Extract the (x, y) coordinate from the center of the cell holding the provided text.  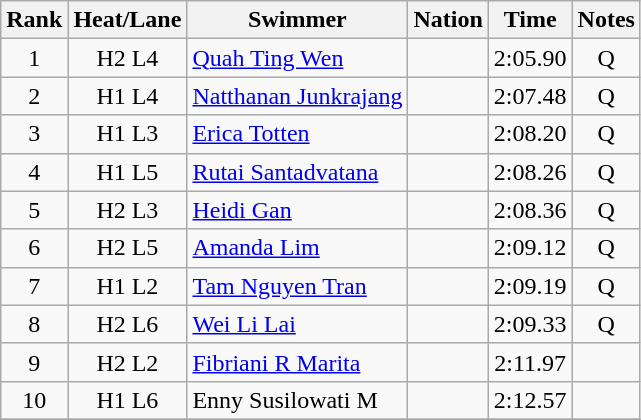
Wei Li Lai (298, 324)
2:07.48 (530, 96)
2:09.12 (530, 248)
H2 L2 (128, 362)
Natthanan Junkrajang (298, 96)
Enny Susilowati M (298, 400)
H2 L6 (128, 324)
Fibriani R Marita (298, 362)
2:05.90 (530, 58)
2:08.20 (530, 134)
Notes (606, 20)
1 (34, 58)
H1 L6 (128, 400)
2:11.97 (530, 362)
5 (34, 210)
Heat/Lane (128, 20)
H1 L5 (128, 172)
Tam Nguyen Tran (298, 286)
2:12.57 (530, 400)
2 (34, 96)
3 (34, 134)
Time (530, 20)
H2 L3 (128, 210)
Amanda Lim (298, 248)
2:09.19 (530, 286)
4 (34, 172)
H1 L2 (128, 286)
Rank (34, 20)
H1 L3 (128, 134)
2:09.33 (530, 324)
Rutai Santadvatana (298, 172)
9 (34, 362)
Nation (448, 20)
2:08.36 (530, 210)
Quah Ting Wen (298, 58)
6 (34, 248)
H2 L5 (128, 248)
10 (34, 400)
Heidi Gan (298, 210)
Erica Totten (298, 134)
H2 L4 (128, 58)
8 (34, 324)
Swimmer (298, 20)
7 (34, 286)
2:08.26 (530, 172)
H1 L4 (128, 96)
